Capture the cell that displays the provided text and extract its [X, Y] central coordinate. 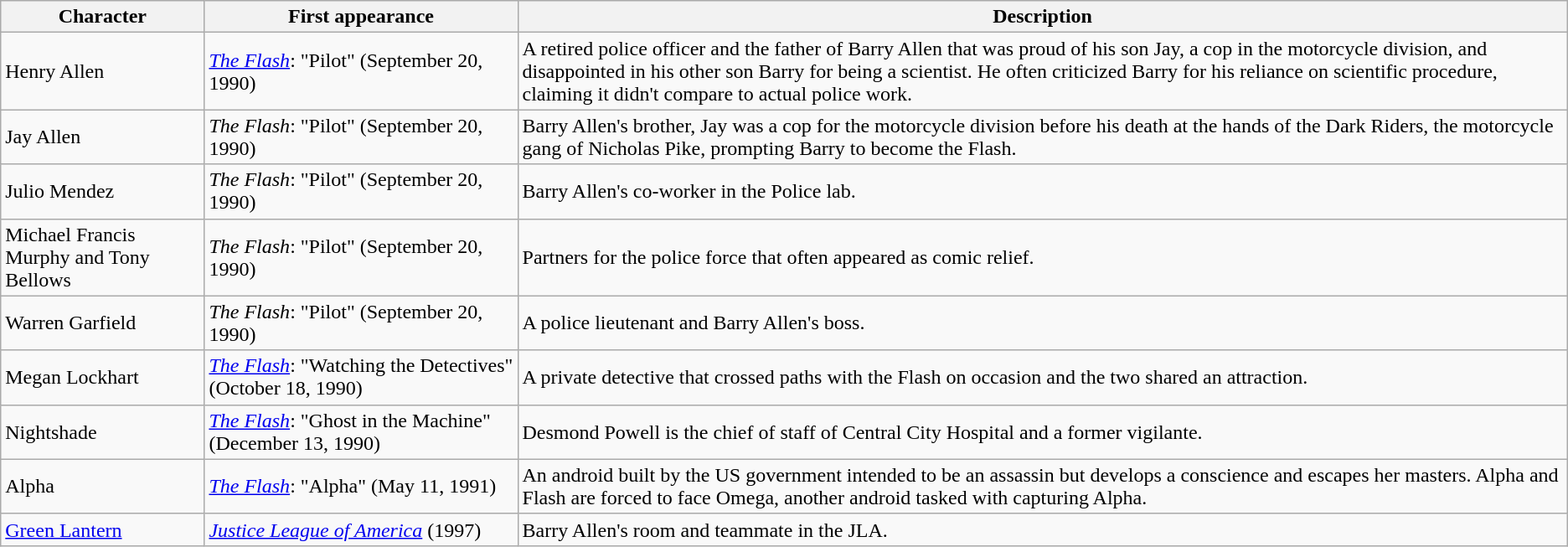
A police lieutenant and Barry Allen's boss. [1042, 323]
Megan Lockhart [102, 377]
Description [1042, 17]
First appearance [361, 17]
Justice League of America (1997) [361, 529]
Green Lantern [102, 529]
Warren Garfield [102, 323]
Partners for the police force that often appeared as comic relief. [1042, 257]
The Flash: "Watching the Detectives" (October 18, 1990) [361, 377]
Michael Francis Murphy and Tony Bellows [102, 257]
A private detective that crossed paths with the Flash on occasion and the two shared an attraction. [1042, 377]
Julio Mendez [102, 191]
Alpha [102, 486]
Character [102, 17]
Nightshade [102, 432]
Barry Allen's co-worker in the Police lab. [1042, 191]
Henry Allen [102, 71]
The Flash: "Alpha" (May 11, 1991) [361, 486]
The Flash: "Ghost in the Machine" (December 13, 1990) [361, 432]
Jay Allen [102, 137]
Desmond Powell is the chief of staff of Central City Hospital and a former vigilante. [1042, 432]
Barry Allen's room and teammate in the JLA. [1042, 529]
